From the cell containing the given text, extract its center point as (X, Y) coordinate. 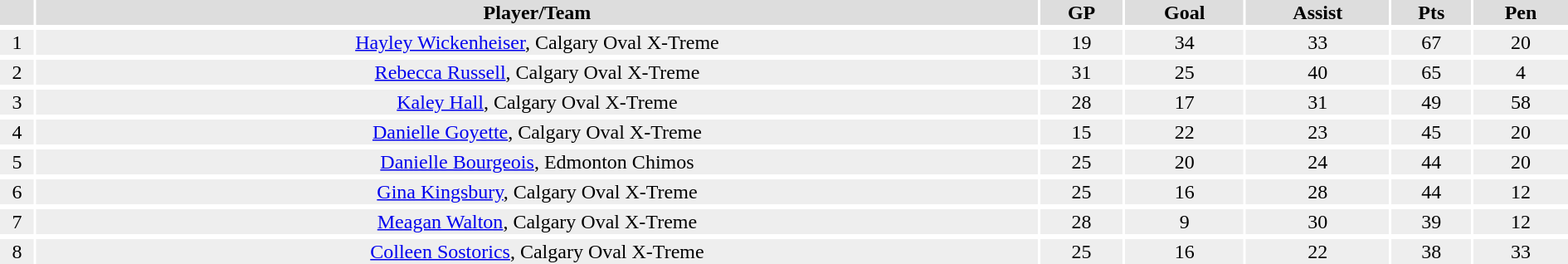
38 (1431, 252)
Rebecca Russell, Calgary Oval X-Treme (538, 72)
49 (1431, 102)
40 (1317, 72)
8 (17, 252)
65 (1431, 72)
Player/Team (538, 12)
Gina Kingsbury, Calgary Oval X-Treme (538, 192)
1 (17, 42)
45 (1431, 132)
Pts (1431, 12)
2 (17, 72)
Kaley Hall, Calgary Oval X-Treme (538, 102)
58 (1521, 102)
Goal (1185, 12)
6 (17, 192)
Hayley Wickenheiser, Calgary Oval X-Treme (538, 42)
34 (1185, 42)
24 (1317, 162)
30 (1317, 222)
Meagan Walton, Calgary Oval X-Treme (538, 222)
19 (1082, 42)
Danielle Goyette, Calgary Oval X-Treme (538, 132)
7 (17, 222)
Colleen Sostorics, Calgary Oval X-Treme (538, 252)
Pen (1521, 12)
9 (1185, 222)
5 (17, 162)
Danielle Bourgeois, Edmonton Chimos (538, 162)
17 (1185, 102)
Assist (1317, 12)
67 (1431, 42)
3 (17, 102)
15 (1082, 132)
GP (1082, 12)
23 (1317, 132)
39 (1431, 222)
